Scan for the cell matching the given text and deliver its (x, y) coordinate at center. 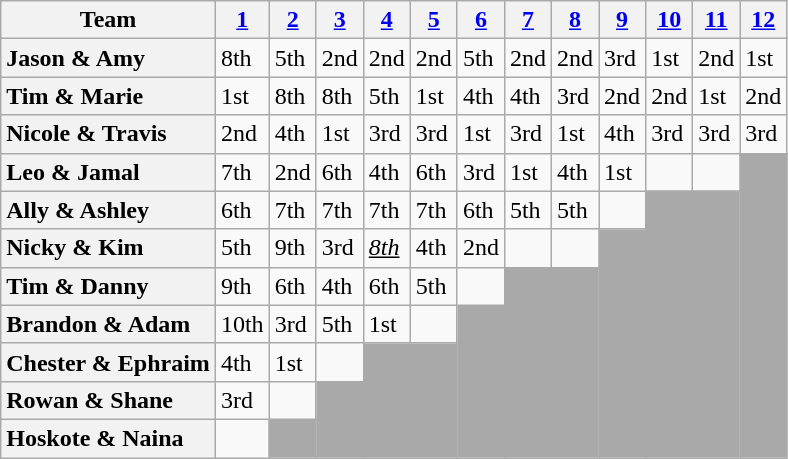
9 (622, 20)
Nicky & Kim (108, 248)
Chester & Ephraim (108, 362)
3 (340, 20)
Hoskote & Naina (108, 438)
10th (242, 324)
Rowan & Shane (108, 400)
Jason & Amy (108, 58)
7 (528, 20)
4 (386, 20)
5 (434, 20)
Brandon & Adam (108, 324)
Nicole & Travis (108, 134)
Leo & Jamal (108, 172)
1 (242, 20)
11 (716, 20)
6 (480, 20)
12 (764, 20)
10 (670, 20)
2 (292, 20)
8 (574, 20)
Tim & Danny (108, 286)
Tim & Marie (108, 96)
Team (108, 20)
Ally & Ashley (108, 210)
